Identify which cell holds the provided text, then report its (X, Y) central coordinate. 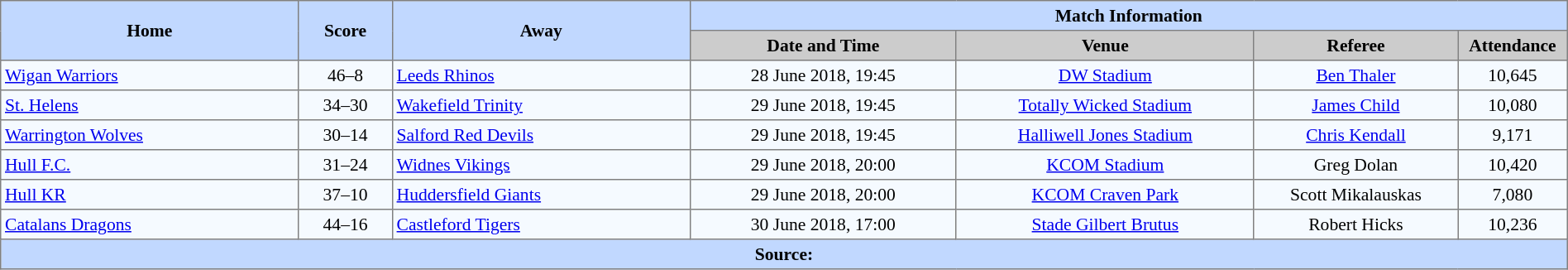
Match Information (1128, 16)
Totally Wicked Stadium (1105, 105)
Salford Red Devils (541, 135)
Catalans Dragons (150, 224)
34–30 (346, 105)
Robert Hicks (1355, 224)
Date and Time (823, 46)
Halliwell Jones Stadium (1105, 135)
Wakefield Trinity (541, 105)
Stade Gilbert Brutus (1105, 224)
Leeds Rhinos (541, 75)
10,420 (1513, 165)
37–10 (346, 195)
KCOM Craven Park (1105, 195)
Scott Mikalauskas (1355, 195)
Hull F.C. (150, 165)
7,080 (1513, 195)
10,645 (1513, 75)
Castleford Tigers (541, 224)
10,080 (1513, 105)
9,171 (1513, 135)
28 June 2018, 19:45 (823, 75)
Chris Kendall (1355, 135)
Source: (784, 254)
Score (346, 31)
KCOM Stadium (1105, 165)
Greg Dolan (1355, 165)
Referee (1355, 46)
St. Helens (150, 105)
30–14 (346, 135)
44–16 (346, 224)
Hull KR (150, 195)
James Child (1355, 105)
Attendance (1513, 46)
DW Stadium (1105, 75)
31–24 (346, 165)
Venue (1105, 46)
Warrington Wolves (150, 135)
46–8 (346, 75)
Huddersfield Giants (541, 195)
10,236 (1513, 224)
Widnes Vikings (541, 165)
Away (541, 31)
Wigan Warriors (150, 75)
Ben Thaler (1355, 75)
30 June 2018, 17:00 (823, 224)
Home (150, 31)
